Identify which cell holds the provided text, then report its (X, Y) central coordinate. 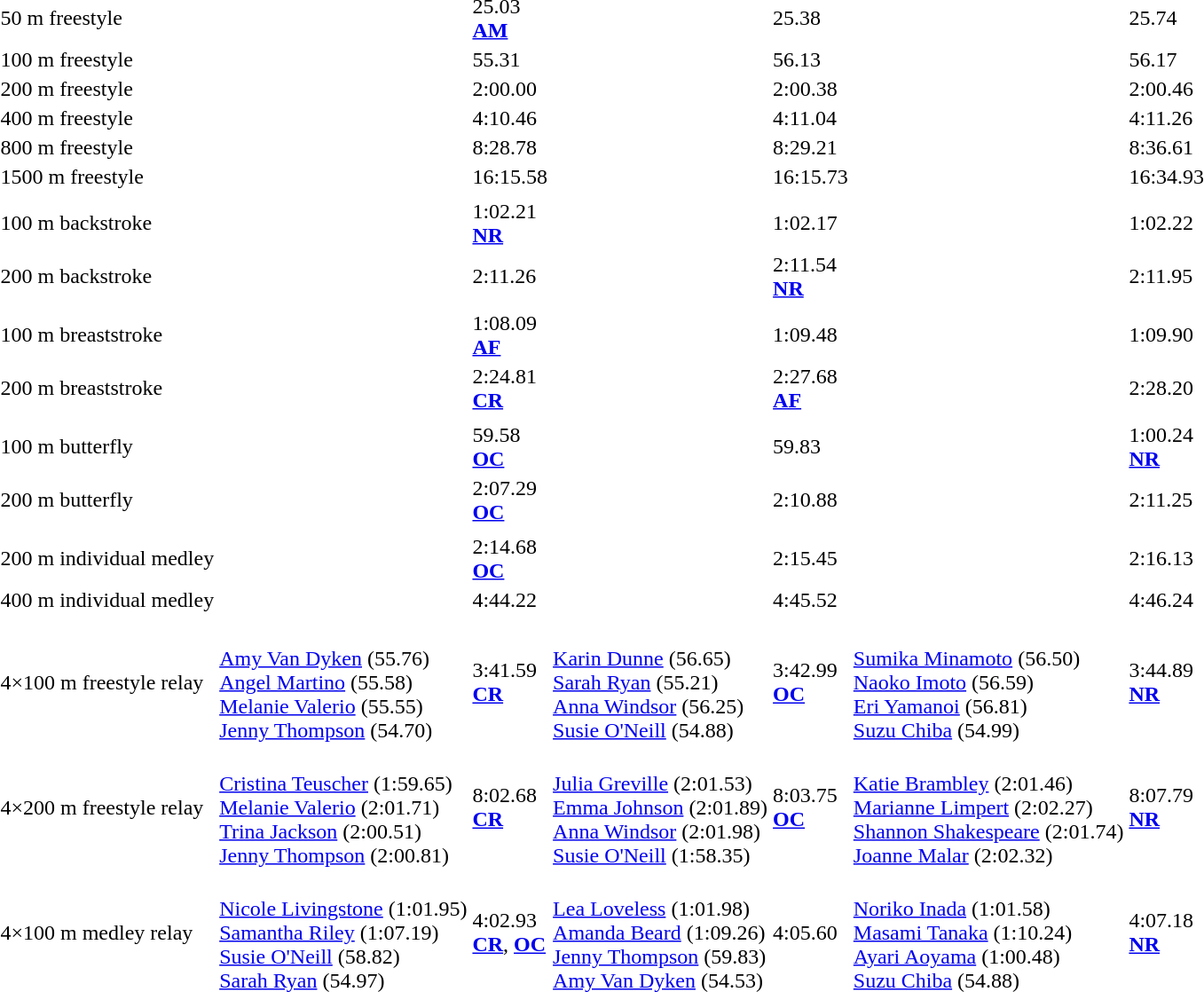
8:29.21 (811, 147)
1:02.21NR (510, 224)
2:10.88 (811, 500)
2:00.00 (510, 89)
8:28.78 (510, 147)
Katie Brambley (2:01.46)Marianne Limpert (2:02.27)Shannon Shakespeare (2:01.74)Joanne Malar (2:02.32) (988, 807)
1:02.17 (811, 224)
59.83 (811, 447)
1:08.09AF (510, 335)
8:02.68CR (510, 807)
Amy Van Dyken (55.76)Angel Martino (55.58)Melanie Valerio (55.55)Jenny Thompson (54.70) (343, 682)
59.58OC (510, 447)
8:03.75OC (811, 807)
2:14.68OC (510, 559)
55.31 (510, 59)
Julia Greville (2:01.53)Emma Johnson (2:01.89)Anna Windsor (2:01.98)Susie O'Neill (1:58.35) (660, 807)
4:45.52 (811, 600)
3:41.59CR (510, 682)
1:09.48 (811, 335)
16:15.73 (811, 177)
56.13 (811, 59)
4:11.04 (811, 118)
2:07.29OC (510, 500)
2:00.38 (811, 89)
3:42.99OC (811, 682)
2:11.26 (510, 277)
2:15.45 (811, 559)
16:15.58 (510, 177)
Cristina Teuscher (1:59.65)Melanie Valerio (2:01.71)Trina Jackson (2:00.51)Jenny Thompson (2:00.81) (343, 807)
Karin Dunne (56.65)Sarah Ryan (55.21)Anna Windsor (56.25)Susie O'Neill (54.88) (660, 682)
Sumika Minamoto (56.50)Naoko Imoto (56.59)Eri Yamanoi (56.81)Suzu Chiba (54.99) (988, 682)
2:27.68AF (811, 389)
2:24.81CR (510, 389)
4:10.46 (510, 118)
4:44.22 (510, 600)
2:11.54NR (811, 277)
